From the cell containing the given text, extract its center point as (X, Y) coordinate. 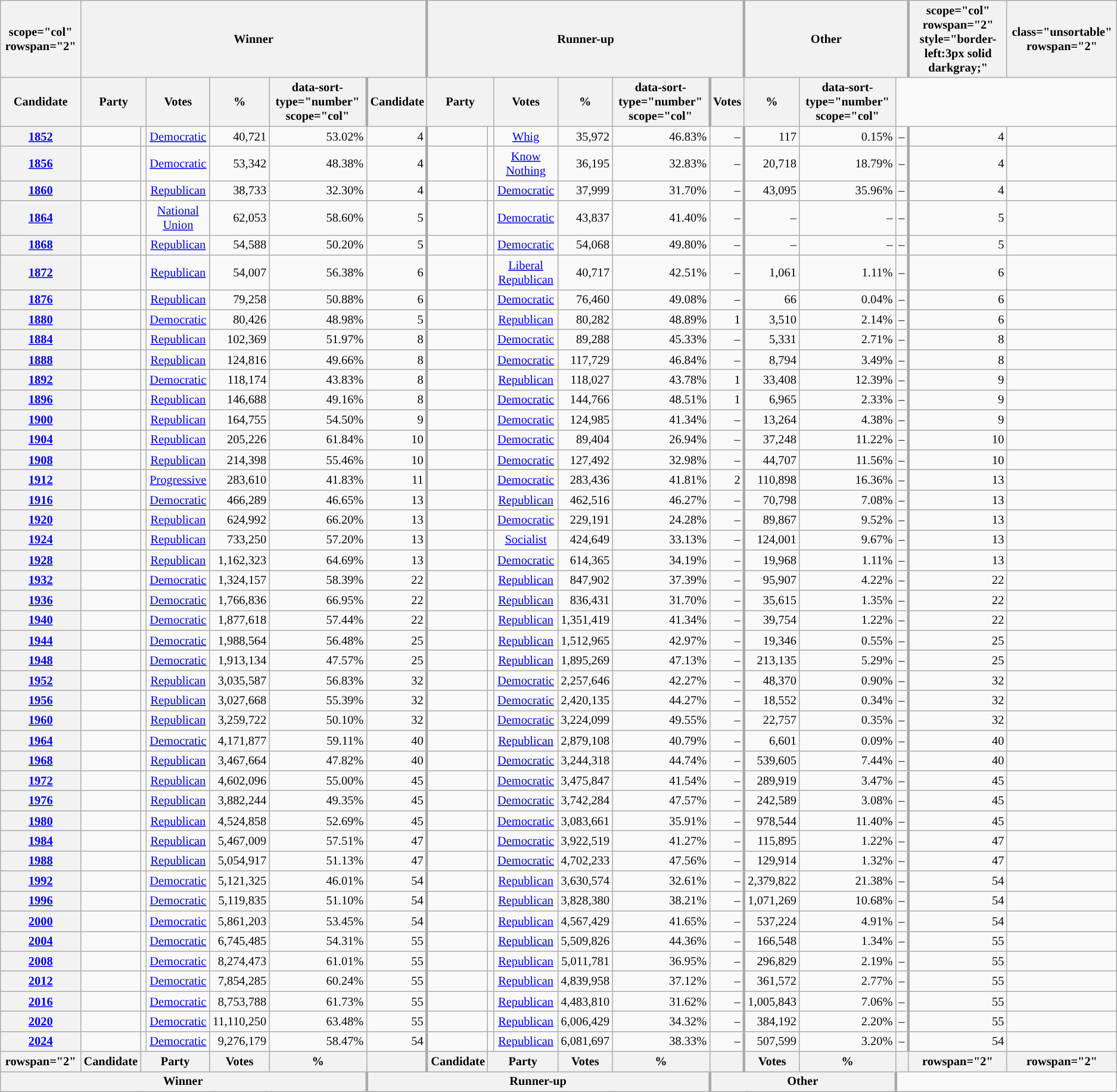
Socialist (525, 540)
1884 (41, 340)
44.27% (661, 701)
624,992 (239, 520)
6,965 (772, 400)
48,370 (772, 680)
733,250 (239, 540)
1984 (41, 841)
2016 (41, 1001)
38,733 (239, 191)
2,879,108 (585, 741)
2,257,646 (585, 680)
1980 (41, 821)
1976 (41, 801)
43.78% (661, 379)
1972 (41, 780)
1948 (41, 660)
1944 (41, 640)
66 (772, 300)
1.34% (848, 941)
89,288 (585, 340)
54.50% (318, 420)
48.89% (661, 319)
Progressive (179, 480)
507,599 (772, 1041)
7.08% (848, 500)
57.44% (318, 620)
9.52% (848, 520)
36,195 (585, 163)
1964 (41, 741)
79,258 (239, 300)
53.45% (318, 921)
1,071,269 (772, 901)
214,398 (239, 460)
1,988,564 (239, 640)
76,460 (585, 300)
5,121,325 (239, 881)
57.20% (318, 540)
Liberal Republican (525, 272)
19,968 (772, 560)
37.12% (661, 981)
5,054,917 (239, 861)
1996 (41, 901)
1,162,323 (239, 560)
21.38% (848, 881)
8,794 (772, 360)
1856 (41, 163)
39,754 (772, 620)
46.83% (661, 136)
61.01% (318, 961)
56.83% (318, 680)
50.20% (318, 245)
2.20% (848, 1021)
32.61% (661, 881)
49.35% (318, 801)
40.79% (661, 741)
41.65% (661, 921)
Know Nothing (525, 163)
3,035,587 (239, 680)
2008 (41, 961)
50.10% (318, 720)
117 (772, 136)
5,467,009 (239, 841)
40,717 (585, 272)
2012 (41, 981)
1,005,843 (772, 1001)
0.35% (848, 720)
205,226 (239, 440)
3,882,244 (239, 801)
47.13% (661, 660)
3,244,318 (585, 761)
58.60% (318, 218)
978,544 (772, 821)
24.28% (661, 520)
1,061 (772, 272)
49.66% (318, 360)
3,259,722 (239, 720)
48.98% (318, 319)
2.19% (848, 961)
64.69% (318, 560)
43.83% (318, 379)
3,475,847 (585, 780)
144,766 (585, 400)
48.38% (318, 163)
296,829 (772, 961)
1916 (41, 500)
61.84% (318, 440)
1956 (41, 701)
22,757 (772, 720)
4.38% (848, 420)
2 (727, 480)
40,721 (239, 136)
41.54% (661, 780)
102,369 (239, 340)
2.33% (848, 400)
4,524,858 (239, 821)
1868 (41, 245)
35.96% (848, 191)
55.00% (318, 780)
1932 (41, 580)
129,914 (772, 861)
6,601 (772, 741)
4.22% (848, 580)
3,083,661 (585, 821)
4.91% (848, 921)
424,649 (585, 540)
0.15% (848, 136)
National Union (179, 218)
52.69% (318, 821)
118,027 (585, 379)
166,548 (772, 941)
6,081,697 (585, 1041)
118,174 (239, 379)
5,011,781 (585, 961)
1992 (41, 881)
37,999 (585, 191)
11.22% (848, 440)
36.95% (661, 961)
12.39% (848, 379)
1860 (41, 191)
58.47% (318, 1041)
1880 (41, 319)
3,467,664 (239, 761)
836,431 (585, 600)
46.27% (661, 500)
37.39% (661, 580)
1.35% (848, 600)
1988 (41, 861)
62,053 (239, 218)
50.88% (318, 300)
66.95% (318, 600)
3.49% (848, 360)
1,913,134 (239, 660)
66.20% (318, 520)
289,919 (772, 780)
38.33% (661, 1041)
26.94% (661, 440)
47.82% (318, 761)
1,766,836 (239, 600)
51.10% (318, 901)
44,707 (772, 460)
49.55% (661, 720)
384,192 (772, 1021)
3,828,380 (585, 901)
19,346 (772, 640)
1928 (41, 560)
1,877,618 (239, 620)
117,729 (585, 360)
32.83% (661, 163)
9.67% (848, 540)
44.74% (661, 761)
8,753,788 (239, 1001)
0.90% (848, 680)
20,718 (772, 163)
58.39% (318, 580)
53.02% (318, 136)
46.01% (318, 881)
32.30% (318, 191)
80,426 (239, 319)
1924 (41, 540)
124,985 (585, 420)
7.06% (848, 1001)
1936 (41, 600)
47.56% (661, 861)
11.56% (848, 460)
2000 (41, 921)
1904 (41, 440)
2.71% (848, 340)
1864 (41, 218)
11,110,250 (239, 1021)
34.19% (661, 560)
1908 (41, 460)
1872 (41, 272)
43,095 (772, 191)
61.73% (318, 1001)
1920 (41, 520)
56.38% (318, 272)
46.84% (661, 360)
35,615 (772, 600)
44.36% (661, 941)
Whig (525, 136)
38.21% (661, 901)
110,898 (772, 480)
3,742,284 (585, 801)
1952 (41, 680)
0.09% (848, 741)
42.51% (661, 272)
6,006,429 (585, 1021)
3,510 (772, 319)
33.13% (661, 540)
43,837 (585, 218)
1,324,157 (239, 580)
4,483,810 (585, 1001)
63.48% (318, 1021)
2.77% (848, 981)
60.24% (318, 981)
54.31% (318, 941)
4,171,877 (239, 741)
1,895,269 (585, 660)
5,331 (772, 340)
537,224 (772, 921)
49.08% (661, 300)
213,135 (772, 660)
1940 (41, 620)
242,589 (772, 801)
55.46% (318, 460)
1960 (41, 720)
11.40% (848, 821)
146,688 (239, 400)
41.27% (661, 841)
3,630,574 (585, 881)
54,068 (585, 245)
2,420,135 (585, 701)
1892 (41, 379)
462,516 (585, 500)
1,351,419 (585, 620)
16.36% (848, 480)
1900 (41, 420)
54,588 (239, 245)
41.81% (661, 480)
0.04% (848, 300)
41.40% (661, 218)
31.62% (661, 1001)
42.27% (661, 680)
164,755 (239, 420)
1876 (41, 300)
3,027,668 (239, 701)
127,492 (585, 460)
2004 (41, 941)
3.20% (848, 1041)
283,436 (585, 480)
49.16% (318, 400)
55.39% (318, 701)
1,512,965 (585, 640)
283,610 (239, 480)
1912 (41, 480)
35.91% (661, 821)
59.11% (318, 741)
51.13% (318, 861)
1.32% (848, 861)
54,007 (239, 272)
53,342 (239, 163)
18,552 (772, 701)
539,605 (772, 761)
scope="col" rowspan="2" style="border-left:3px solid darkgray;" (958, 39)
49.80% (661, 245)
115,895 (772, 841)
5.29% (848, 660)
0.34% (848, 701)
89,867 (772, 520)
34.32% (661, 1021)
95,907 (772, 580)
9,276,179 (239, 1041)
45.33% (661, 340)
3,224,099 (585, 720)
2,379,822 (772, 881)
466,289 (239, 500)
2.14% (848, 319)
6,745,485 (239, 941)
7.44% (848, 761)
4,839,958 (585, 981)
1852 (41, 136)
7,854,285 (239, 981)
847,902 (585, 580)
361,572 (772, 981)
3,922,519 (585, 841)
124,816 (239, 360)
4,702,233 (585, 861)
48.51% (661, 400)
56.48% (318, 640)
4,567,429 (585, 921)
13,264 (772, 420)
1888 (41, 360)
11 (397, 480)
124,001 (772, 540)
51.97% (318, 340)
614,365 (585, 560)
32.98% (661, 460)
1896 (41, 400)
35,972 (585, 136)
89,404 (585, 440)
5,119,835 (239, 901)
37,248 (772, 440)
57.51% (318, 841)
0.55% (848, 640)
8,274,473 (239, 961)
3.08% (848, 801)
46.65% (318, 500)
class="unsortable" rowspan="2" (1062, 39)
80,282 (585, 319)
41.83% (318, 480)
33,408 (772, 379)
1968 (41, 761)
5,509,826 (585, 941)
3.47% (848, 780)
10.68% (848, 901)
42.97% (661, 640)
2020 (41, 1021)
scope="col" rowspan="2" (41, 39)
2024 (41, 1041)
18.79% (848, 163)
229,191 (585, 520)
4,602,096 (239, 780)
5,861,203 (239, 921)
70,798 (772, 500)
